Find where the given text appears and provide that cell's center as (X, Y) coordinate. 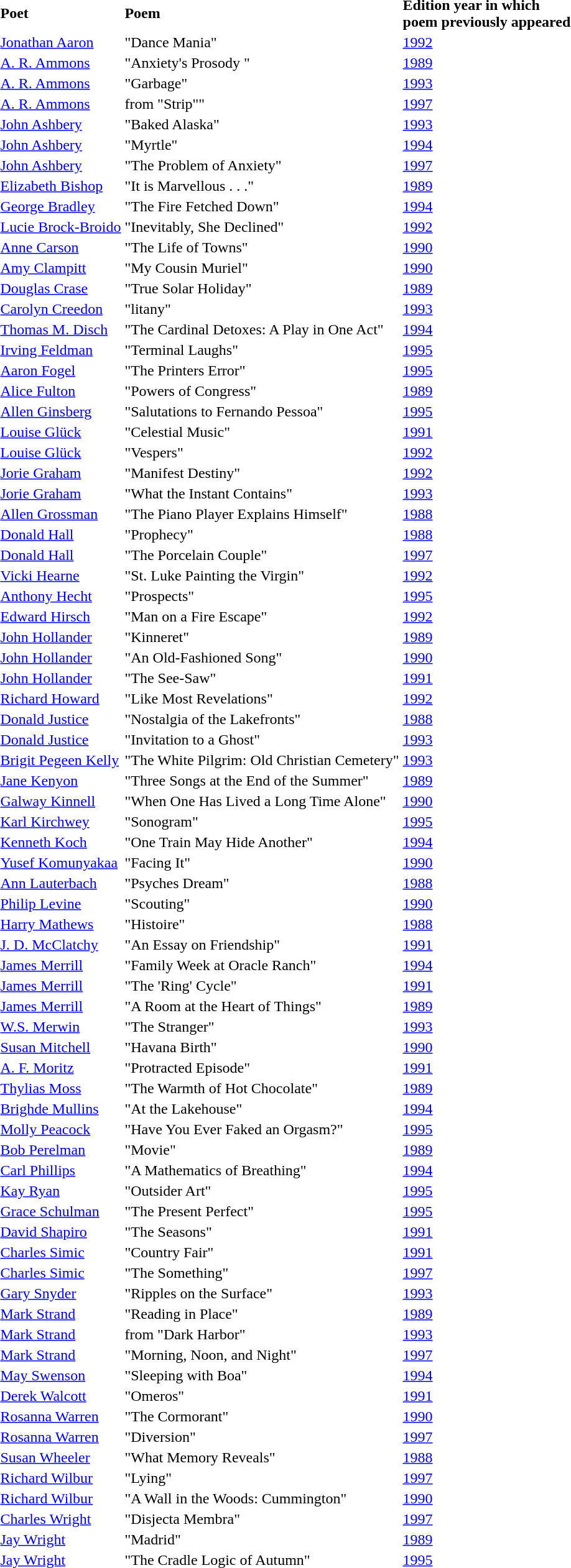
"Three Songs at the End of the Summer" (262, 781)
"Dance Mania" (262, 42)
"Prophecy" (262, 534)
"Man on a Fire Escape" (262, 617)
"Sleeping with Boa" (262, 1375)
"A Wall in the Woods: Cummington" (262, 1498)
"An Old-Fashioned Song" (262, 658)
"At the Lakehouse" (262, 1109)
"Protracted Episode" (262, 1068)
"The Problem of Anxiety" (262, 165)
"Havana Birth" (262, 1047)
"The Printers Error" (262, 370)
"The Life of Towns" (262, 247)
"Manifest Destiny" (262, 473)
"Lying" (262, 1478)
"What the Instant Contains" (262, 493)
"Morning, Noon, and Night" (262, 1355)
"The Cormorant" (262, 1416)
"The Fire Fetched Down" (262, 206)
"The White Pilgrim: Old Christian Cemetery" (262, 760)
"Terminal Laughs" (262, 350)
"It is Marvellous . . ." (262, 186)
"What Memory Reveals" (262, 1457)
"Sonogram" (262, 822)
"The Something" (262, 1273)
"Baked Alaska" (262, 124)
"Omeros" (262, 1396)
"A Room at the Heart of Things" (262, 1006)
"litany" (262, 309)
"Salutations to Fernando Pessoa" (262, 411)
"Nostalgia of the Lakefronts" (262, 719)
"Psyches Dream" (262, 883)
"An Essay on Friendship" (262, 945)
"Ripples on the Surface" (262, 1293)
"The 'Ring' Cycle" (262, 986)
"Kinneret" (262, 637)
"Have You Ever Faked an Orgasm?" (262, 1129)
"A Mathematics of Breathing" (262, 1170)
"Like Most Revelations" (262, 699)
"Disjecta Membra" (262, 1519)
from "Dark Harbor" (262, 1334)
"Family Week at Oracle Ranch" (262, 965)
"The Porcelain Couple" (262, 555)
"Madrid" (262, 1539)
"Celestial Music" (262, 432)
"The See-Saw" (262, 678)
"Country Fair" (262, 1252)
"Histoire" (262, 924)
"St. Luke Painting the Virgin" (262, 575)
"Powers of Congress" (262, 391)
"The Present Perfect" (262, 1211)
"Movie" (262, 1150)
from "Strip"" (262, 104)
"Outsider Art" (262, 1191)
"Prospects" (262, 596)
"Myrtle" (262, 145)
"The Piano Player Explains Himself" (262, 514)
"Diversion" (262, 1437)
"Invitation to a Ghost" (262, 740)
"The Seasons" (262, 1232)
"Reading in Place" (262, 1314)
"True Solar Holiday" (262, 288)
"Inevitably, She Declined" (262, 227)
"One Train May Hide Another" (262, 842)
"The Stranger" (262, 1027)
"When One Has Lived a Long Time Alone" (262, 801)
"Garbage" (262, 83)
"My Cousin Muriel" (262, 268)
"The Cardinal Detoxes: A Play in One Act" (262, 329)
"Vespers" (262, 452)
"Facing It" (262, 863)
"Anxiety's Prosody " (262, 63)
"Scouting" (262, 904)
"The Warmth of Hot Chocolate" (262, 1088)
